Provide the (x, y) coordinate of the cell's center where the given text is located.  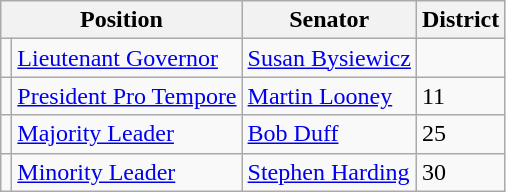
Martin Looney (329, 96)
11 (460, 96)
Bob Duff (329, 134)
Minority Leader (127, 172)
30 (460, 172)
25 (460, 134)
President Pro Tempore (127, 96)
Stephen Harding (329, 172)
Majority Leader (127, 134)
Susan Bysiewicz (329, 58)
Position (122, 20)
Lieutenant Governor (127, 58)
Senator (329, 20)
District (460, 20)
